Find where the given text appears and provide that cell's center as (x, y) coordinate. 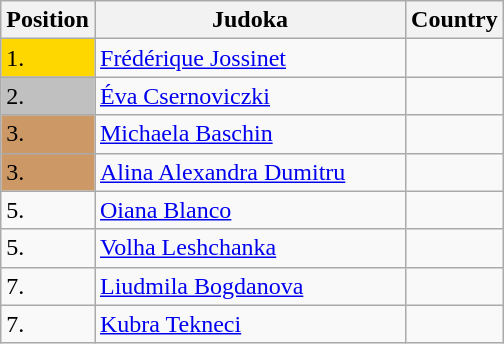
Oiana Blanco (250, 210)
2. (48, 96)
Michaela Baschin (250, 134)
Volha Leshchanka (250, 248)
Judoka (250, 20)
Éva Csernoviczki (250, 96)
1. (48, 58)
Position (48, 20)
Country (455, 20)
Liudmila Bogdanova (250, 286)
Alina Alexandra Dumitru (250, 172)
Kubra Tekneci (250, 324)
Frédérique Jossinet (250, 58)
